Detect which cell encompasses the target text, then output its [X, Y] center coordinate. 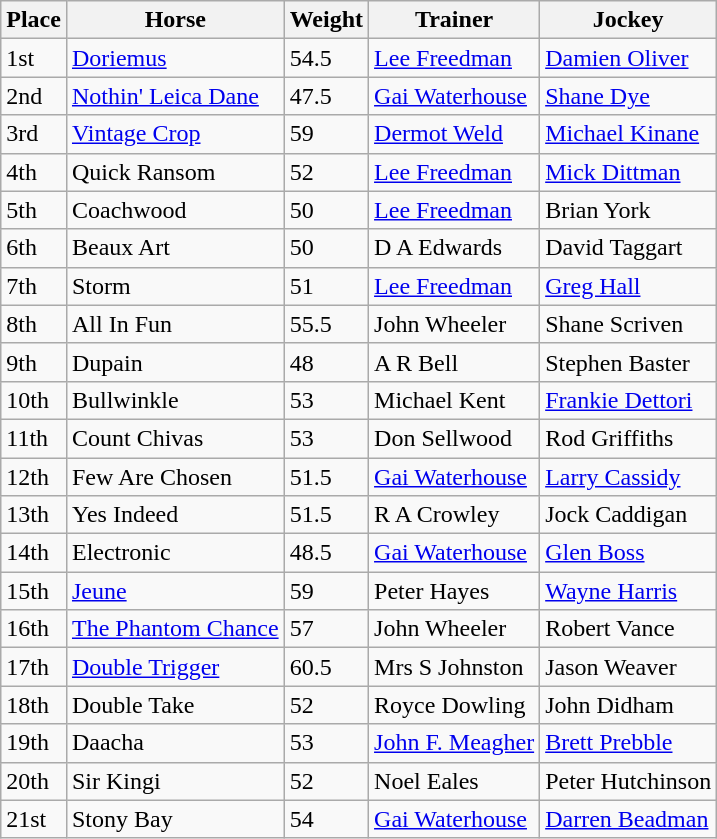
Larry Cassidy [628, 477]
Michael Kent [454, 400]
Jock Caddigan [628, 515]
5th [34, 210]
7th [34, 286]
Coachwood [175, 210]
D A Edwards [454, 248]
3rd [34, 134]
John F. Meagher [454, 743]
The Phantom Chance [175, 629]
6th [34, 248]
Stony Bay [175, 819]
Mrs S Johnston [454, 667]
Jockey [628, 20]
Shane Dye [628, 96]
R A Crowley [454, 515]
48.5 [326, 553]
Electronic [175, 553]
Daacha [175, 743]
57 [326, 629]
54 [326, 819]
17th [34, 667]
Quick Ransom [175, 172]
60.5 [326, 667]
Jeune [175, 591]
Beaux Art [175, 248]
Greg Hall [628, 286]
8th [34, 324]
Double Trigger [175, 667]
Shane Scriven [628, 324]
55.5 [326, 324]
Robert Vance [628, 629]
2nd [34, 96]
11th [34, 438]
Wayne Harris [628, 591]
Sir Kingi [175, 781]
Count Chivas [175, 438]
19th [34, 743]
4th [34, 172]
Horse [175, 20]
Few Are Chosen [175, 477]
Bullwinkle [175, 400]
48 [326, 362]
1st [34, 58]
Frankie Dettori [628, 400]
A R Bell [454, 362]
47.5 [326, 96]
10th [34, 400]
Storm [175, 286]
Damien Oliver [628, 58]
Brett Prebble [628, 743]
David Taggart [628, 248]
Weight [326, 20]
Vintage Crop [175, 134]
Mick Dittman [628, 172]
51 [326, 286]
Jason Weaver [628, 667]
13th [34, 515]
Peter Hutchinson [628, 781]
12th [34, 477]
Don Sellwood [454, 438]
20th [34, 781]
Darren Beadman [628, 819]
15th [34, 591]
16th [34, 629]
All In Fun [175, 324]
Stephen Baster [628, 362]
Noel Eales [454, 781]
Trainer [454, 20]
18th [34, 705]
Dupain [175, 362]
21st [34, 819]
Nothin' Leica Dane [175, 96]
Doriemus [175, 58]
54.5 [326, 58]
Place [34, 20]
Double Take [175, 705]
Brian York [628, 210]
14th [34, 553]
Royce Dowling [454, 705]
Michael Kinane [628, 134]
Glen Boss [628, 553]
Peter Hayes [454, 591]
Yes Indeed [175, 515]
9th [34, 362]
John Didham [628, 705]
Rod Griffiths [628, 438]
Dermot Weld [454, 134]
